Output the [X, Y] coordinate of the center of the cell containing the given text.  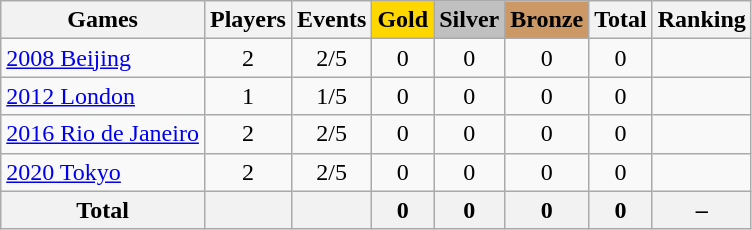
2020 Tokyo [103, 172]
2016 Rio de Janeiro [103, 134]
2012 London [103, 96]
Silver [470, 20]
1 [248, 96]
Events [331, 20]
Ranking [702, 20]
Bronze [547, 20]
Players [248, 20]
– [702, 210]
Gold [403, 20]
Games [103, 20]
1/5 [331, 96]
2008 Beijing [103, 58]
